Determine the (x, y) coordinate at the center of the cell enclosing the given text.  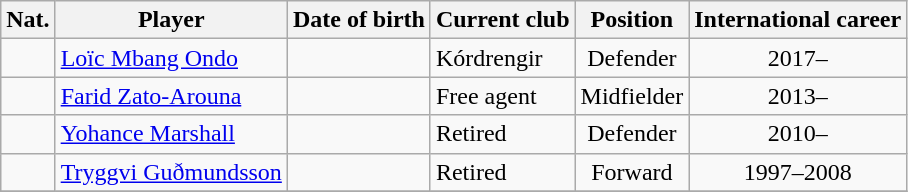
Current club (502, 20)
Forward (632, 172)
Kórdrengir (502, 58)
Tryggvi Guðmundsson (171, 172)
2013– (798, 96)
Midfielder (632, 96)
Position (632, 20)
1997–2008 (798, 172)
2010– (798, 134)
Free agent (502, 96)
2017– (798, 58)
Yohance Marshall (171, 134)
Farid Zato-Arouna (171, 96)
Player (171, 20)
Date of birth (358, 20)
Loïc Mbang Ondo (171, 58)
International career (798, 20)
Nat. (28, 20)
